Capture the cell that displays the provided text and extract its (X, Y) central coordinate. 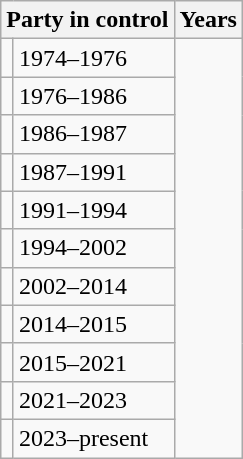
1976–1986 (94, 96)
2014–2015 (94, 324)
2023–present (94, 438)
2002–2014 (94, 286)
2015–2021 (94, 362)
Years (208, 20)
1991–1994 (94, 210)
1987–1991 (94, 172)
Party in control (88, 20)
1986–1987 (94, 134)
1974–1976 (94, 58)
2021–2023 (94, 400)
1994–2002 (94, 248)
